Scan for the cell matching the given text and deliver its (X, Y) coordinate at center. 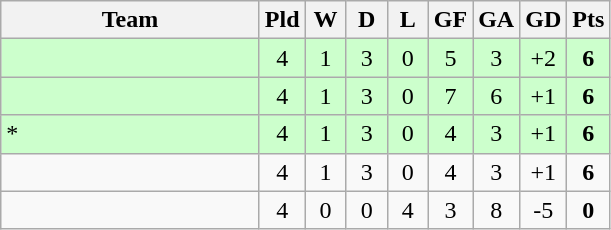
D (366, 20)
Team (130, 20)
8 (496, 210)
7 (450, 96)
+2 (544, 58)
-5 (544, 210)
Pld (282, 20)
L (408, 20)
GF (450, 20)
W (326, 20)
Pts (588, 20)
GD (544, 20)
GA (496, 20)
* (130, 134)
5 (450, 58)
